Identify which cell holds the provided text, then report its [x, y] central coordinate. 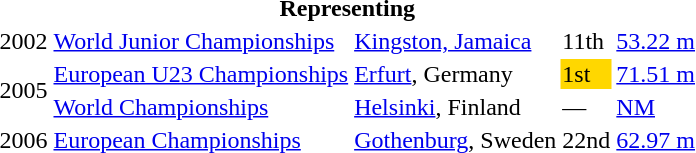
1st [586, 74]
Erfurt, Germany [456, 74]
— [586, 107]
World Championships [201, 107]
Kingston, Jamaica [456, 41]
World Junior Championships [201, 41]
European U23 Championships [201, 74]
Helsinki, Finland [456, 107]
11th [586, 41]
